Locate the cell with the specified text and output its [X, Y] center coordinate. 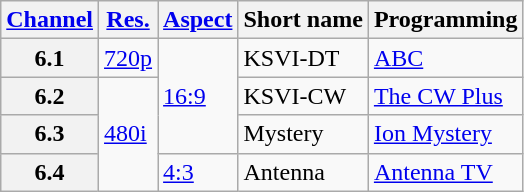
720p [128, 58]
Ion Mystery [446, 134]
6.1 [50, 58]
ABC [446, 58]
6.4 [50, 172]
KSVI-DT [303, 58]
4:3 [198, 172]
Programming [446, 20]
The CW Plus [446, 96]
Antenna [303, 172]
480i [128, 134]
6.2 [50, 96]
KSVI-CW [303, 96]
16:9 [198, 96]
Antenna TV [446, 172]
6.3 [50, 134]
Mystery [303, 134]
Short name [303, 20]
Aspect [198, 20]
Channel [50, 20]
Res. [128, 20]
